For the text-containing cell, return its midpoint in (X, Y) coordinate format. 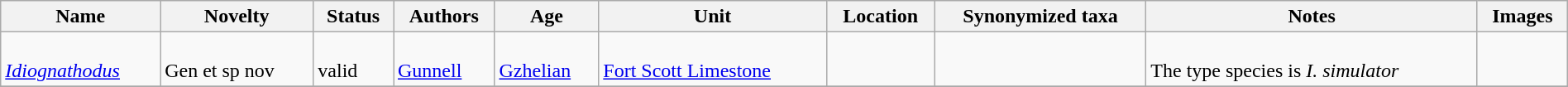
The type species is I. simulator (1312, 60)
valid (354, 60)
Notes (1312, 17)
Authors (444, 17)
Gen et sp nov (237, 60)
Idiognathodus (81, 60)
Fort Scott Limestone (713, 60)
Unit (713, 17)
Location (880, 17)
Name (81, 17)
Gunnell (444, 60)
Gzhelian (547, 60)
Novelty (237, 17)
Status (354, 17)
Synonymized taxa (1040, 17)
Images (1522, 17)
Age (547, 17)
